From the cell containing the given text, extract its center point as [X, Y] coordinate. 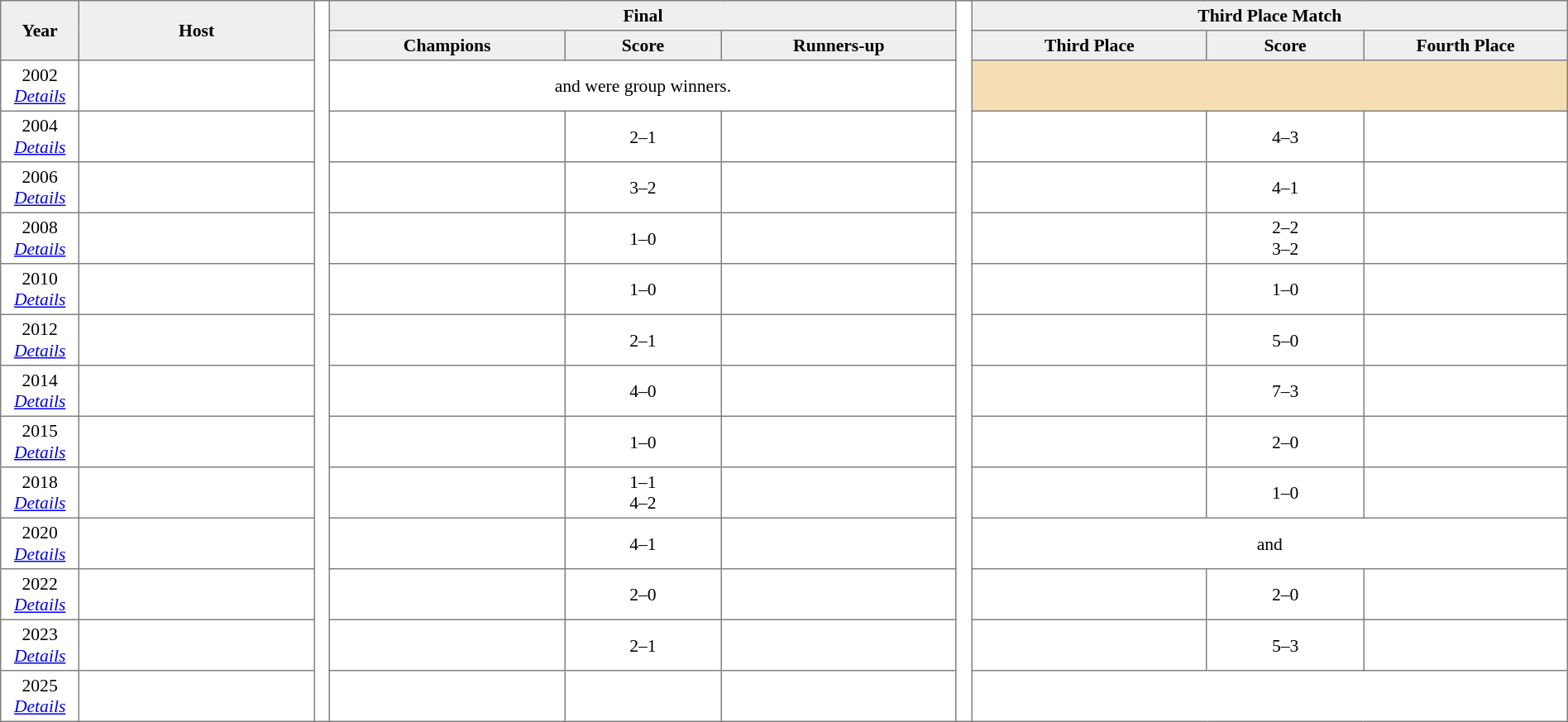
Year [40, 31]
Runners-up [839, 45]
5–3 [1285, 645]
2010 Details [40, 289]
2012Details [40, 340]
4–0 [643, 391]
Third Place Match [1269, 16]
2006 Details [40, 188]
Final [643, 16]
3–2 [643, 188]
2002 Details [40, 86]
Fourth Place [1465, 45]
2–2 3–2 [1285, 238]
2008 Details [40, 238]
and [1269, 543]
and were group winners. [643, 86]
2022Details [40, 595]
5–0 [1285, 340]
Third Place [1089, 45]
2018Details [40, 493]
1–1 4–2 [643, 493]
2023Details [40, 645]
2004 Details [40, 136]
2015Details [40, 442]
7–3 [1285, 391]
Host [196, 31]
2014Details [40, 391]
Champions [447, 45]
2025Details [40, 696]
2020Details [40, 543]
4–3 [1285, 136]
